Extract the [x, y] coordinate from the center of the cell holding the provided text.  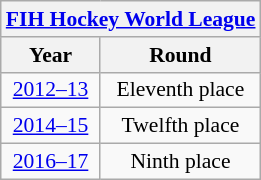
Year [51, 55]
2012–13 [51, 90]
Twelfth place [180, 126]
FIH Hockey World League [131, 19]
2016–17 [51, 162]
Ninth place [180, 162]
Round [180, 55]
Eleventh place [180, 90]
2014–15 [51, 126]
